Detect which cell encompasses the target text, then output its [x, y] center coordinate. 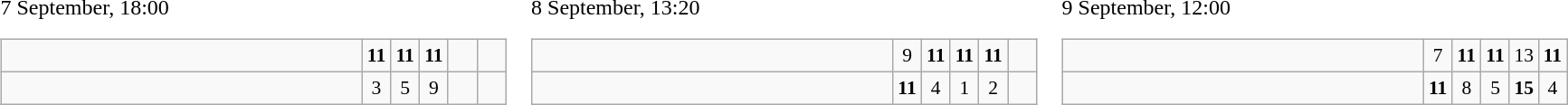
8 [1467, 88]
13 [1524, 56]
15 [1524, 88]
7 [1438, 56]
2 [993, 88]
3 [376, 88]
1 [965, 88]
